Scan for the cell matching the given text and deliver its [X, Y] coordinate at center. 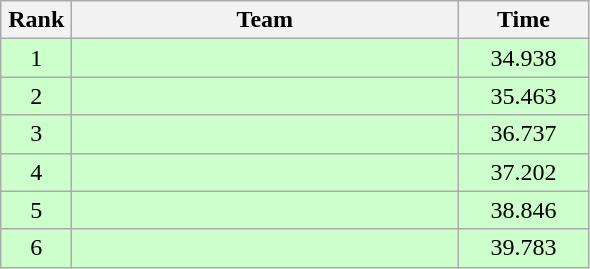
36.737 [524, 134]
2 [36, 96]
35.463 [524, 96]
37.202 [524, 172]
38.846 [524, 210]
Time [524, 20]
1 [36, 58]
3 [36, 134]
34.938 [524, 58]
39.783 [524, 248]
4 [36, 172]
6 [36, 248]
Rank [36, 20]
Team [265, 20]
5 [36, 210]
